Extract the (x, y) coordinate from the center of the cell holding the provided text.  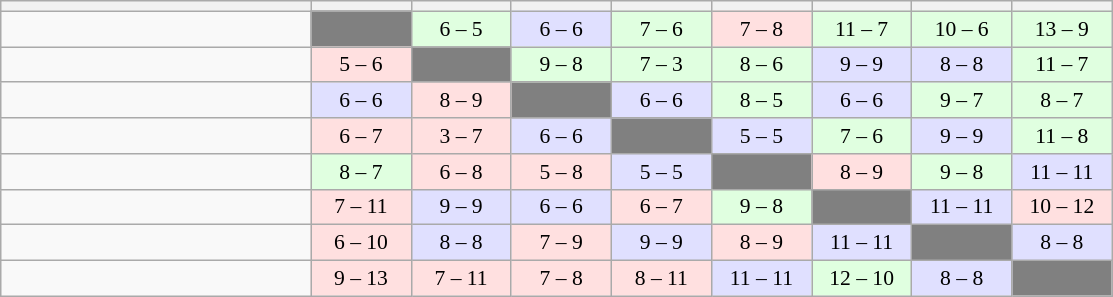
8 – 5 (761, 101)
9 – 13 (361, 279)
5 – 8 (561, 172)
12 – 10 (862, 279)
7 – 3 (661, 65)
8 – 6 (761, 65)
6 – 10 (361, 243)
10 – 12 (1062, 207)
6 – 8 (461, 172)
3 – 7 (461, 136)
6 – 5 (461, 29)
5 – 6 (361, 65)
8 – 11 (661, 279)
10 – 6 (962, 29)
11 – 8 (1062, 136)
7 – 9 (561, 243)
13 – 9 (1062, 29)
9 – 7 (962, 101)
